For the text-containing cell, return its midpoint in (X, Y) coordinate format. 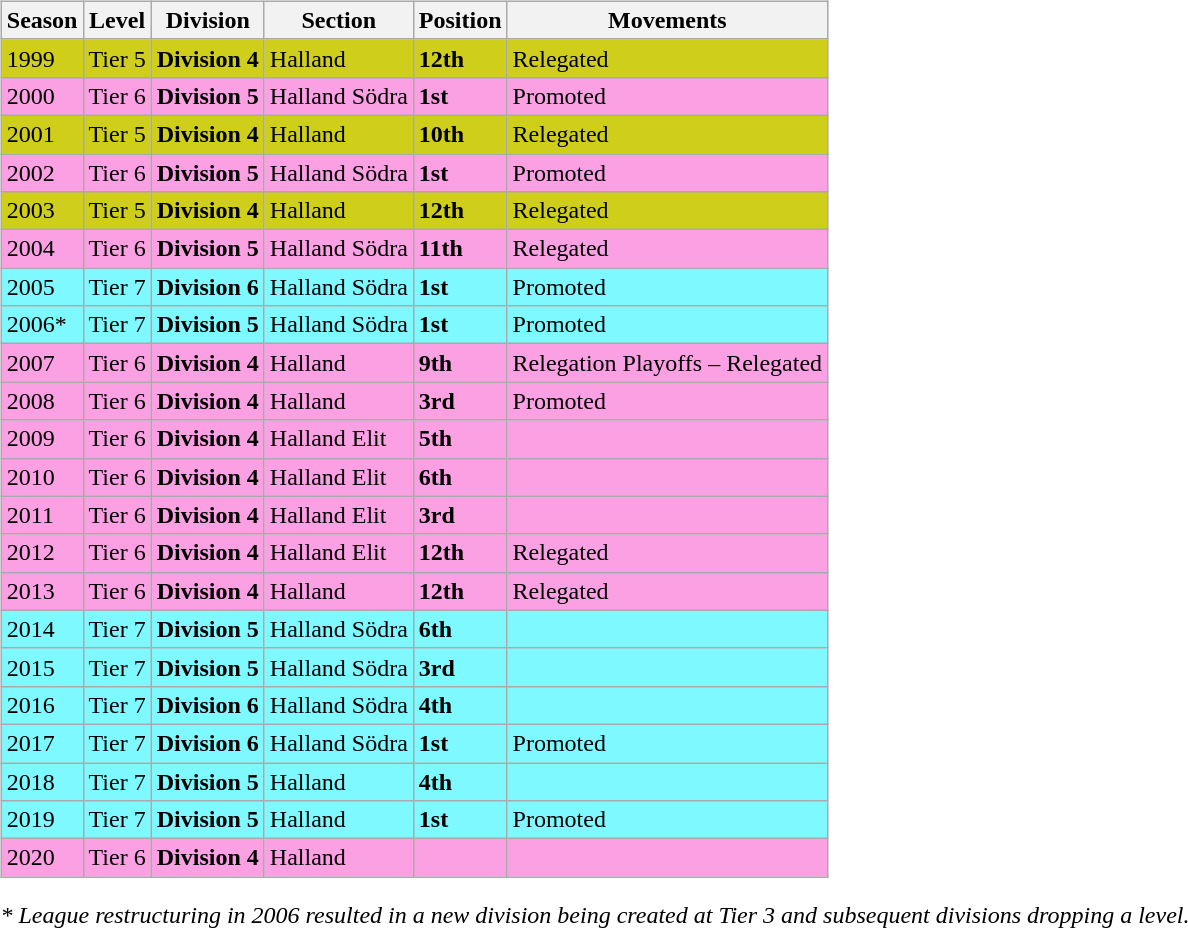
2009 (42, 439)
1999 (42, 58)
11th (460, 249)
2011 (42, 515)
Movements (668, 20)
Division (208, 20)
2002 (42, 173)
2005 (42, 287)
Season (42, 20)
2014 (42, 629)
Section (338, 20)
Position (460, 20)
5th (460, 439)
2003 (42, 211)
2019 (42, 820)
2012 (42, 553)
Relegation Playoffs – Relegated (668, 363)
2000 (42, 96)
2006* (42, 325)
2013 (42, 591)
2001 (42, 134)
2007 (42, 363)
2018 (42, 781)
10th (460, 134)
9th (460, 363)
2008 (42, 401)
2020 (42, 858)
2004 (42, 249)
2017 (42, 743)
Level (117, 20)
2010 (42, 477)
2015 (42, 667)
2016 (42, 705)
